Extract the [x, y] coordinate from the center of the cell holding the provided text.  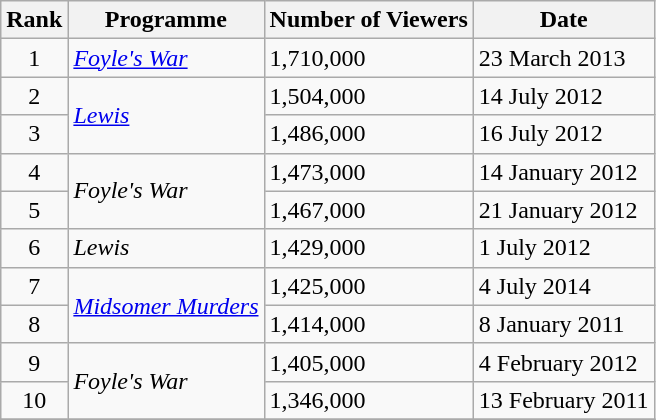
3 [34, 134]
1,467,000 [368, 210]
21 January 2012 [564, 210]
10 [34, 400]
8 January 2011 [564, 324]
1 [34, 58]
1 July 2012 [564, 248]
1,429,000 [368, 248]
Rank [34, 20]
2 [34, 96]
13 February 2011 [564, 400]
23 March 2013 [564, 58]
14 July 2012 [564, 96]
4 July 2014 [564, 286]
1,346,000 [368, 400]
1,504,000 [368, 96]
1,486,000 [368, 134]
8 [34, 324]
Number of Viewers [368, 20]
1,425,000 [368, 286]
14 January 2012 [564, 172]
1,414,000 [368, 324]
Programme [166, 20]
1,710,000 [368, 58]
5 [34, 210]
4 [34, 172]
Date [564, 20]
1,473,000 [368, 172]
7 [34, 286]
4 February 2012 [564, 362]
Midsomer Murders [166, 305]
6 [34, 248]
1,405,000 [368, 362]
16 July 2012 [564, 134]
9 [34, 362]
